Find where the given text appears and provide that cell's center as [x, y] coordinate. 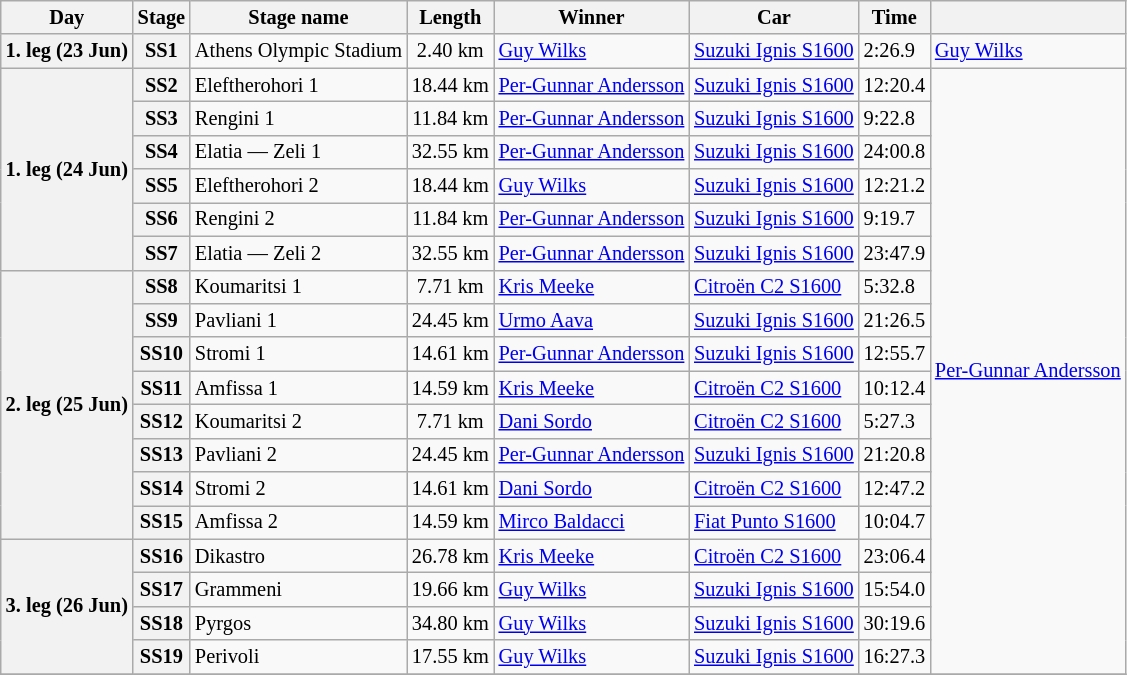
SS4 [162, 152]
SS6 [162, 219]
21:20.8 [894, 455]
Koumaritsi 1 [298, 287]
1. leg (24 Jun) [67, 169]
SS1 [162, 51]
Stage [162, 17]
9:22.8 [894, 118]
15:54.0 [894, 589]
Eleftherohori 2 [298, 186]
SS15 [162, 522]
Perivoli [298, 657]
SS19 [162, 657]
2. leg (25 Jun) [67, 404]
SS5 [162, 186]
19.66 km [450, 589]
SS8 [162, 287]
Pyrgos [298, 623]
Elatia — Zeli 1 [298, 152]
12:20.4 [894, 85]
17.55 km [450, 657]
Length [450, 17]
Amfissa 2 [298, 522]
Elatia — Zeli 2 [298, 253]
5:32.8 [894, 287]
21:26.5 [894, 320]
Time [894, 17]
26.78 km [450, 556]
SS14 [162, 489]
Stromi 2 [298, 489]
12:21.2 [894, 186]
SS18 [162, 623]
5:27.3 [894, 421]
Day [67, 17]
3. leg (26 Jun) [67, 606]
SS10 [162, 354]
Athens Olympic Stadium [298, 51]
12:55.7 [894, 354]
1. leg (23 Jun) [67, 51]
Pavliani 1 [298, 320]
9:19.7 [894, 219]
Grammeni [298, 589]
23:06.4 [894, 556]
2.40 km [450, 51]
Mirco Baldacci [592, 522]
Amfissa 1 [298, 388]
Car [774, 17]
Koumaritsi 2 [298, 421]
Stromi 1 [298, 354]
30:19.6 [894, 623]
Rengini 1 [298, 118]
2:26.9 [894, 51]
Stage name [298, 17]
Fiat Punto S1600 [774, 522]
16:27.3 [894, 657]
Rengini 2 [298, 219]
SS7 [162, 253]
SS12 [162, 421]
Pavliani 2 [298, 455]
SS2 [162, 85]
SS11 [162, 388]
Dikastro [298, 556]
24:00.8 [894, 152]
SS13 [162, 455]
Urmo Aava [592, 320]
SS9 [162, 320]
SS17 [162, 589]
Winner [592, 17]
SS16 [162, 556]
Eleftherohori 1 [298, 85]
SS3 [162, 118]
12:47.2 [894, 489]
23:47.9 [894, 253]
10:04.7 [894, 522]
10:12.4 [894, 388]
34.80 km [450, 623]
